From the cell containing the given text, extract its center point as (X, Y) coordinate. 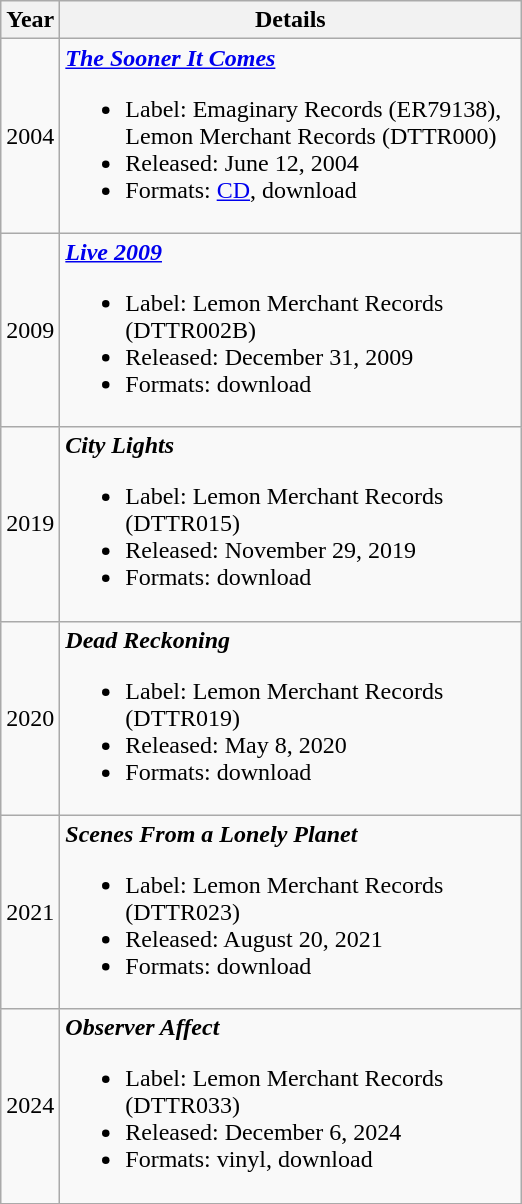
Year (30, 20)
Live 2009Label: Lemon Merchant Records (DTTR002B)Released: December 31, 2009Formats: download (290, 330)
2004 (30, 136)
2019 (30, 524)
2009 (30, 330)
Dead ReckoningLabel: Lemon Merchant Records (DTTR019)Released: May 8, 2020Formats: download (290, 718)
2024 (30, 1106)
2021 (30, 912)
City LightsLabel: Lemon Merchant Records (DTTR015)Released: November 29, 2019Formats: download (290, 524)
The Sooner It ComesLabel: Emaginary Records (ER79138), Lemon Merchant Records (DTTR000)Released: June 12, 2004Formats: CD, download (290, 136)
2020 (30, 718)
Scenes From a Lonely PlanetLabel: Lemon Merchant Records (DTTR023)Released: August 20, 2021Formats: download (290, 912)
Details (290, 20)
Observer AffectLabel: Lemon Merchant Records (DTTR033)Released: December 6, 2024Formats: vinyl, download (290, 1106)
